Output the (x, y) coordinate of the center of the cell containing the given text.  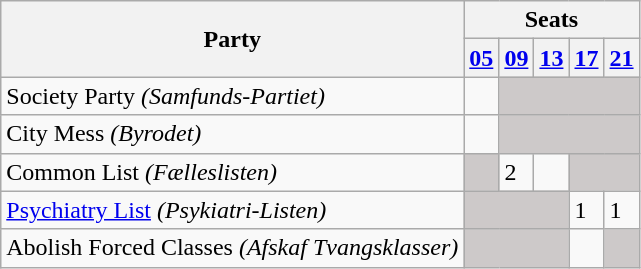
05 (482, 58)
Society Party (Samfunds-Partiet) (232, 96)
17 (586, 58)
21 (622, 58)
Common List (Fælleslisten) (232, 172)
Abolish Forced Classes (Afskaf Tvangsklasser) (232, 248)
13 (552, 58)
Party (232, 39)
09 (516, 58)
Psychiatry List (Psykiatri-Listen) (232, 210)
2 (516, 172)
City Mess (Byrodet) (232, 134)
Seats (552, 20)
